Search for the cell housing the specified text and yield its [x, y] center coordinate. 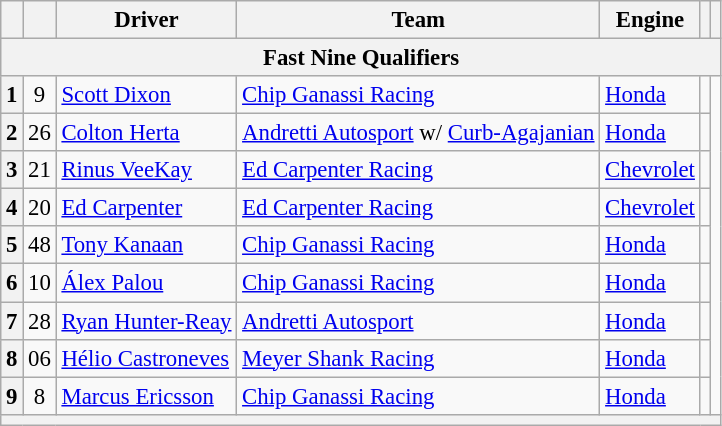
7 [12, 321]
Team [418, 20]
Rinus VeeKay [146, 170]
Meyer Shank Racing [418, 358]
6 [12, 283]
Colton Herta [146, 133]
Engine [650, 20]
Driver [146, 20]
Hélio Castroneves [146, 358]
4 [12, 208]
10 [40, 283]
28 [40, 321]
Marcus Ericsson [146, 396]
3 [12, 170]
Scott Dixon [146, 95]
5 [12, 245]
48 [40, 245]
Tony Kanaan [146, 245]
Andretti Autosport [418, 321]
Ed Carpenter [146, 208]
Fast Nine Qualifiers [362, 58]
20 [40, 208]
Ryan Hunter-Reay [146, 321]
26 [40, 133]
1 [12, 95]
06 [40, 358]
2 [12, 133]
Andretti Autosport w/ Curb-Agajanian [418, 133]
21 [40, 170]
Álex Palou [146, 283]
